Identify which cell holds the provided text, then report its [X, Y] central coordinate. 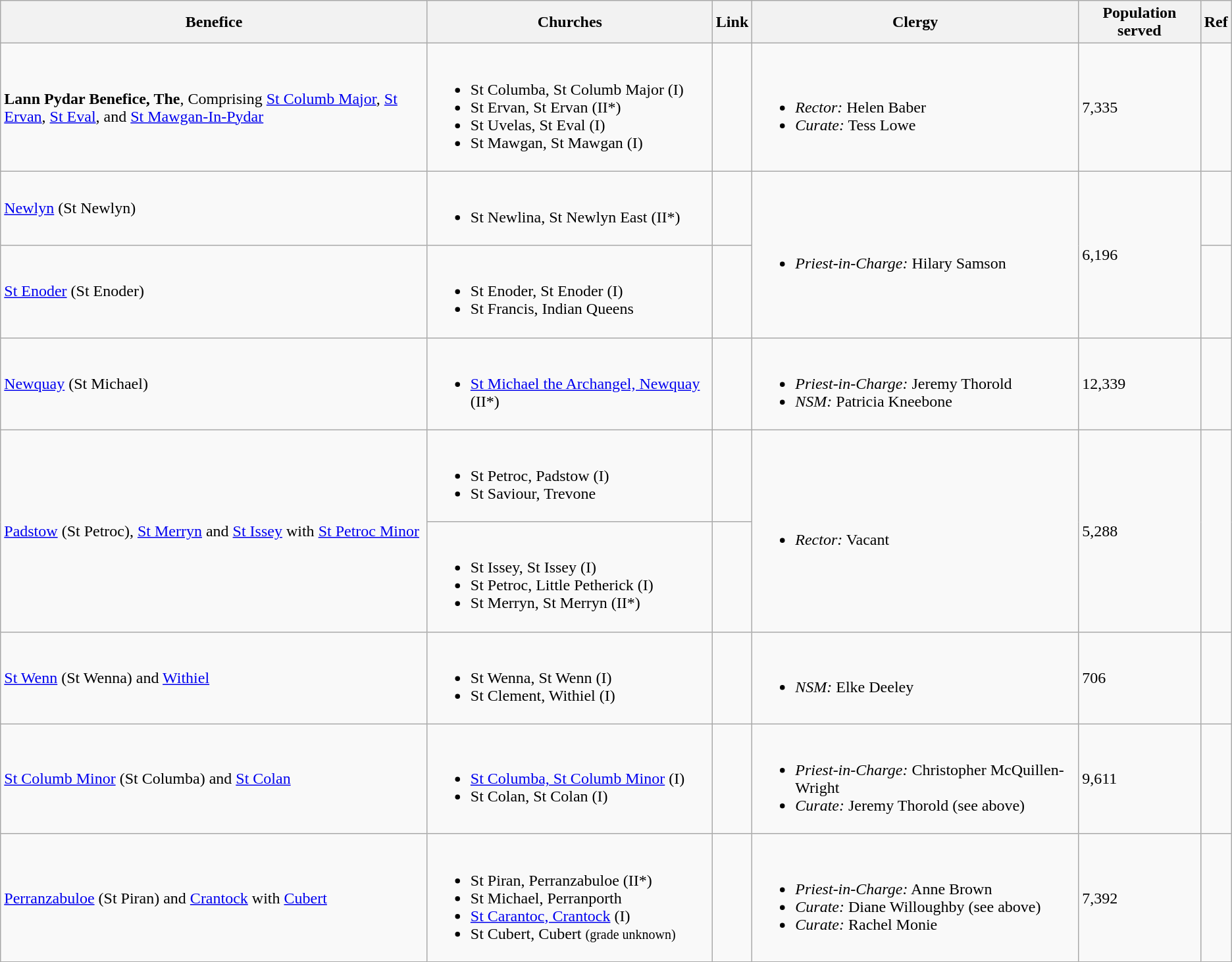
6,196 [1140, 254]
7,392 [1140, 898]
12,339 [1140, 384]
Newquay (St Michael) [215, 384]
Rector: Vacant [915, 530]
Ref [1216, 22]
St Enoder, St Enoder (I)St Francis, Indian Queens [570, 291]
Benefice [215, 22]
NSM: Elke Deeley [915, 678]
St Petroc, Padstow (I)St Saviour, Trevone [570, 476]
St Columb Minor (St Columba) and St Colan [215, 779]
Priest-in-Charge: Christopher McQuillen-WrightCurate: Jeremy Thorold (see above) [915, 779]
Rector: Helen BaberCurate: Tess Lowe [915, 107]
Priest-in-Charge: Hilary Samson [915, 254]
St Issey, St Issey (I)St Petroc, Little Petherick (I)St Merryn, St Merryn (II*) [570, 576]
St Newlina, St Newlyn East (II*) [570, 208]
St Wenna, St Wenn (I)St Clement, Withiel (I) [570, 678]
St Piran, Perranzabuloe (II*)St Michael, PerranporthSt Carantoc, Crantock (I)St Cubert, Cubert (grade unknown) [570, 898]
Priest-in-Charge: Jeremy ThoroldNSM: Patricia Kneebone [915, 384]
706 [1140, 678]
St Wenn (St Wenna) and Withiel [215, 678]
Lann Pydar Benefice, The, Comprising St Columb Major, St Ervan, St Eval, and St Mawgan-In-Pydar [215, 107]
Newlyn (St Newlyn) [215, 208]
St Columba, St Columb Major (I)St Ervan, St Ervan (II*)St Uvelas, St Eval (I)St Mawgan, St Mawgan (I) [570, 107]
Perranzabuloe (St Piran) and Crantock with Cubert [215, 898]
9,611 [1140, 779]
5,288 [1140, 530]
Population served [1140, 22]
St Columba, St Columb Minor (I)St Colan, St Colan (I) [570, 779]
7,335 [1140, 107]
Churches [570, 22]
Priest-in-Charge: Anne BrownCurate: Diane Willoughby (see above)Curate: Rachel Monie [915, 898]
Clergy [915, 22]
Padstow (St Petroc), St Merryn and St Issey with St Petroc Minor [215, 530]
Link [732, 22]
St Michael the Archangel, Newquay (II*) [570, 384]
St Enoder (St Enoder) [215, 291]
